Locate the cell with the specified text and output its [X, Y] center coordinate. 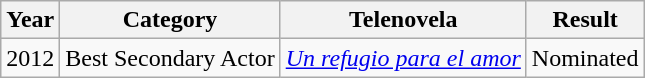
Un refugio para el amor [403, 58]
Telenovela [403, 20]
Best Secondary Actor [170, 58]
Nominated [585, 58]
Result [585, 20]
2012 [30, 58]
Category [170, 20]
Year [30, 20]
